Return the [X, Y] coordinate for the center point of the cell that contains the specified text.  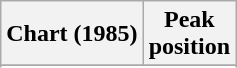
Chart (1985) [72, 34]
Peakposition [189, 34]
